Provide the (x, y) coordinate of the cell's center where the given text is located.  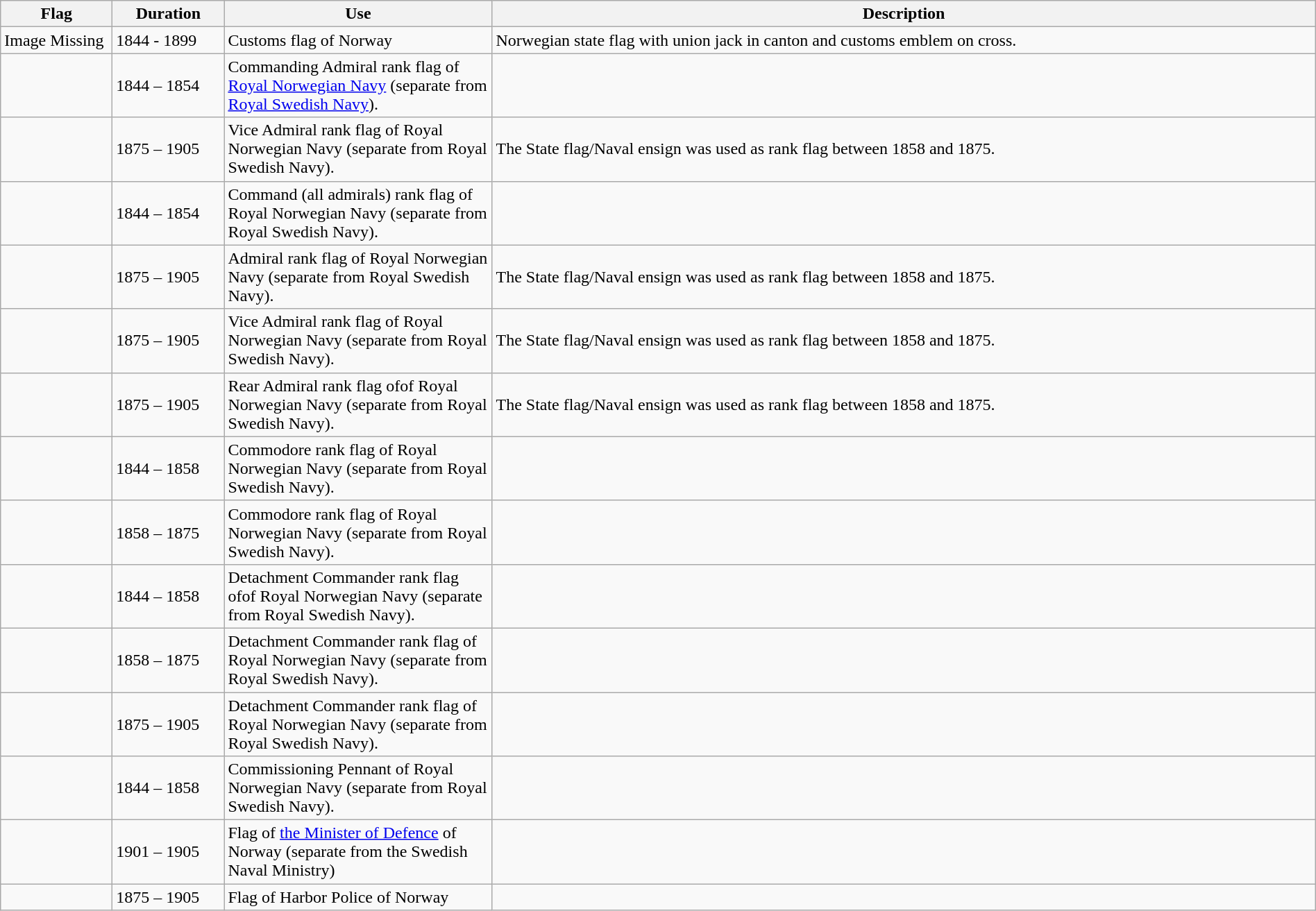
Norwegian state flag with union jack in canton and customs emblem on cross. (904, 40)
Flag of the Minister of Defence of Norway (separate from the Swedish Naval Ministry) (358, 852)
1844 - 1899 (168, 40)
Commissioning Pennant of Royal Norwegian Navy (separate from Royal Swedish Navy). (358, 788)
1901 – 1905 (168, 852)
Detachment Commander rank flag ofof Royal Norwegian Navy (separate from Royal Swedish Navy). (358, 596)
Flag of Harbor Police of Norway (358, 897)
Flag (57, 14)
Image Missing (57, 40)
Use (358, 14)
Commanding Admiral rank flag of Royal Norwegian Navy (separate from Royal Swedish Navy). (358, 85)
Rear Admiral rank flag ofof Royal Norwegian Navy (separate from Royal Swedish Navy). (358, 405)
Admiral rank flag of Royal Norwegian Navy (separate from Royal Swedish Navy). (358, 277)
Duration (168, 14)
Command (all admirals) rank flag of Royal Norwegian Navy (separate from Royal Swedish Navy). (358, 213)
Description (904, 14)
Customs flag of Norway (358, 40)
